Capture the cell that displays the provided text and extract its [x, y] central coordinate. 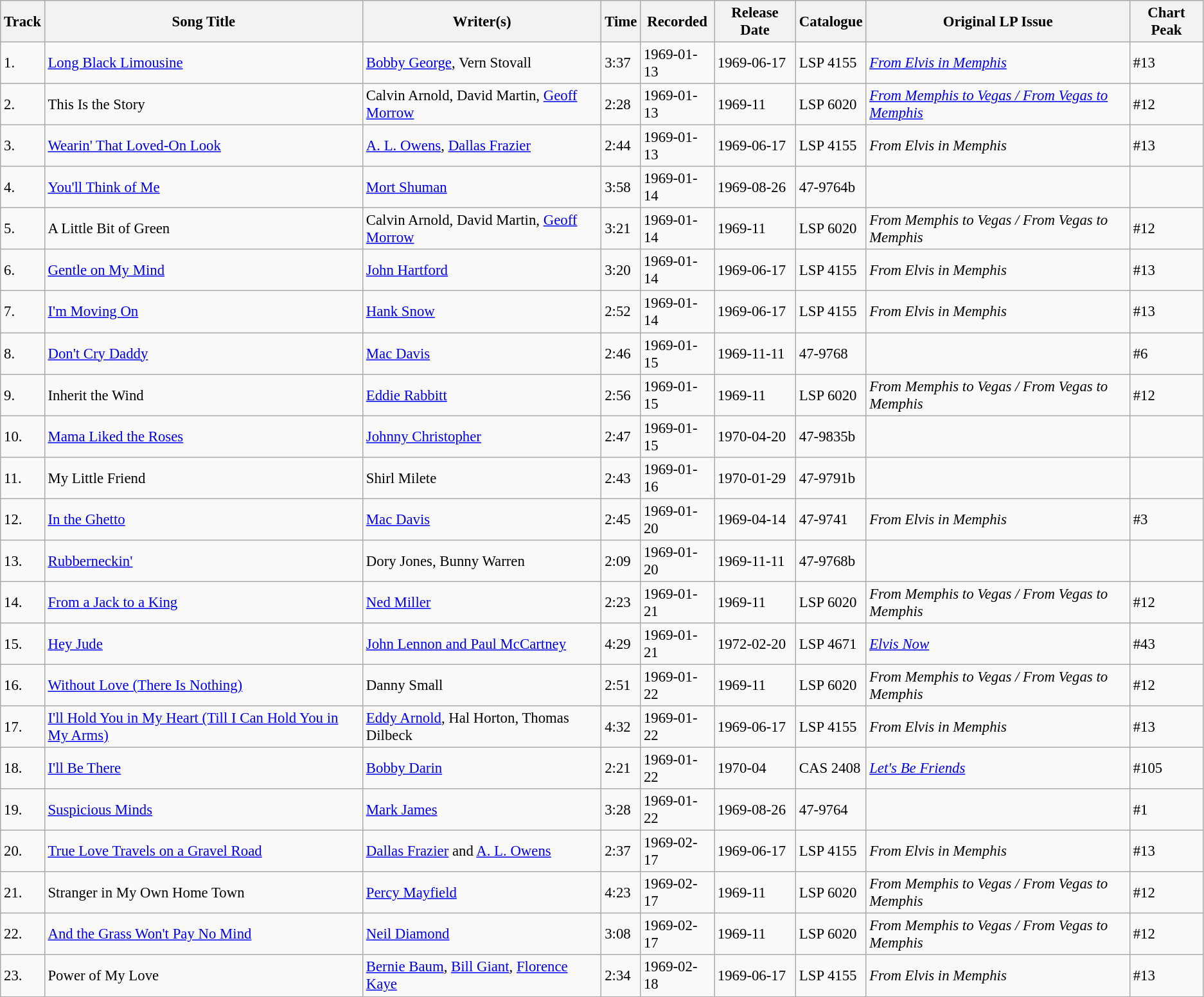
A Little Bit of Green [203, 229]
Mama Liked the Roses [203, 437]
47-9768b [831, 561]
7. [22, 312]
Let's Be Friends [998, 768]
Hank Snow [482, 312]
Release Date [756, 22]
Danny Small [482, 685]
Wearin' That Loved-On Look [203, 146]
#43 [1166, 644]
3:37 [621, 63]
17. [22, 727]
47-9835b [831, 437]
4:23 [621, 893]
1970-01-29 [756, 478]
Gentle on My Mind [203, 270]
#1 [1166, 809]
2:37 [621, 852]
Bernie Baum, Bill Giant, Florence Kaye [482, 976]
A. L. Owens, Dallas Frazier [482, 146]
Dallas Frazier and A. L. Owens [482, 852]
Bobby Darin [482, 768]
19. [22, 809]
23. [22, 976]
1969-02-18 [677, 976]
Suspicious Minds [203, 809]
47-9764b [831, 188]
I'll Hold You in My Heart (Till I Can Hold You in My Arms) [203, 727]
8. [22, 353]
14. [22, 603]
5. [22, 229]
2:09 [621, 561]
Eddie Rabbitt [482, 394]
From a Jack to a King [203, 603]
16. [22, 685]
2:52 [621, 312]
Mark James [482, 809]
3. [22, 146]
3:28 [621, 809]
3:21 [621, 229]
In the Ghetto [203, 519]
Chart Peak [1166, 22]
#105 [1166, 768]
4:29 [621, 644]
22. [22, 934]
Inherit the Wind [203, 394]
Johnny Christopher [482, 437]
Long Black Limousine [203, 63]
Elvis Now [998, 644]
Hey Jude [203, 644]
3:20 [621, 270]
Shirl Milete [482, 478]
1969-01-16 [677, 478]
4. [22, 188]
1969-04-14 [756, 519]
3:58 [621, 188]
6. [22, 270]
LSP 4671 [831, 644]
15. [22, 644]
Ned Miller [482, 603]
3:08 [621, 934]
And the Grass Won't Pay No Mind [203, 934]
2:56 [621, 394]
47-9768 [831, 353]
Dory Jones, Bunny Warren [482, 561]
Writer(s) [482, 22]
This Is the Story [203, 104]
2:23 [621, 603]
12. [22, 519]
47-9764 [831, 809]
2:43 [621, 478]
Mort Shuman [482, 188]
Stranger in My Own Home Town [203, 893]
2:21 [621, 768]
10. [22, 437]
Time [621, 22]
4:32 [621, 727]
2:47 [621, 437]
My Little Friend [203, 478]
John Lennon and Paul McCartney [482, 644]
I'm Moving On [203, 312]
Percy Mayfield [482, 893]
Original LP Issue [998, 22]
1970-04-20 [756, 437]
1970-04 [756, 768]
1972-02-20 [756, 644]
Track [22, 22]
13. [22, 561]
CAS 2408 [831, 768]
2. [22, 104]
Catalogue [831, 22]
Rubberneckin' [203, 561]
9. [22, 394]
11. [22, 478]
2:46 [621, 353]
I'll Be There [203, 768]
Song Title [203, 22]
Without Love (There Is Nothing) [203, 685]
2:28 [621, 104]
2:45 [621, 519]
47-9741 [831, 519]
2:34 [621, 976]
1. [22, 63]
#6 [1166, 353]
20. [22, 852]
Eddy Arnold, Hal Horton, Thomas Dilbeck [482, 727]
Don't Cry Daddy [203, 353]
18. [22, 768]
2:51 [621, 685]
True Love Travels on a Gravel Road [203, 852]
47-9791b [831, 478]
#3 [1166, 519]
Neil Diamond [482, 934]
You'll Think of Me [203, 188]
Recorded [677, 22]
Power of My Love [203, 976]
Bobby George, Vern Stovall [482, 63]
21. [22, 893]
2:44 [621, 146]
John Hartford [482, 270]
